Detect which cell encompasses the target text, then output its (X, Y) center coordinate. 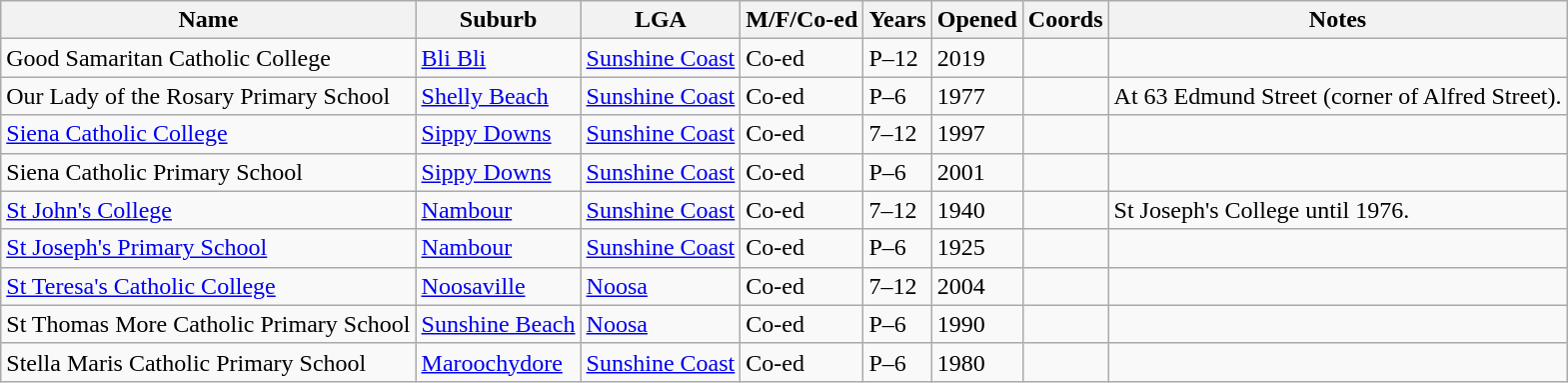
Years (897, 20)
St Thomas More Catholic Primary School (208, 324)
St Joseph's College until 1976. (1337, 210)
M/F/Co-ed (801, 20)
Name (208, 20)
St John's College (208, 210)
St Teresa's Catholic College (208, 286)
Good Samaritan Catholic College (208, 58)
Sunshine Beach (498, 324)
1940 (977, 210)
St Joseph's Primary School (208, 248)
2001 (977, 172)
Our Lady of the Rosary Primary School (208, 96)
2004 (977, 286)
Maroochydore (498, 362)
At 63 Edmund Street (corner of Alfred Street). (1337, 96)
Coords (1065, 20)
Siena Catholic College (208, 134)
Bli Bli (498, 58)
LGA (661, 20)
Opened (977, 20)
Shelly Beach (498, 96)
1997 (977, 134)
Siena Catholic Primary School (208, 172)
Notes (1337, 20)
1925 (977, 248)
Stella Maris Catholic Primary School (208, 362)
1977 (977, 96)
P–12 (897, 58)
Noosaville (498, 286)
2019 (977, 58)
1990 (977, 324)
Suburb (498, 20)
1980 (977, 362)
